Find where the given text appears and provide that cell's center as (X, Y) coordinate. 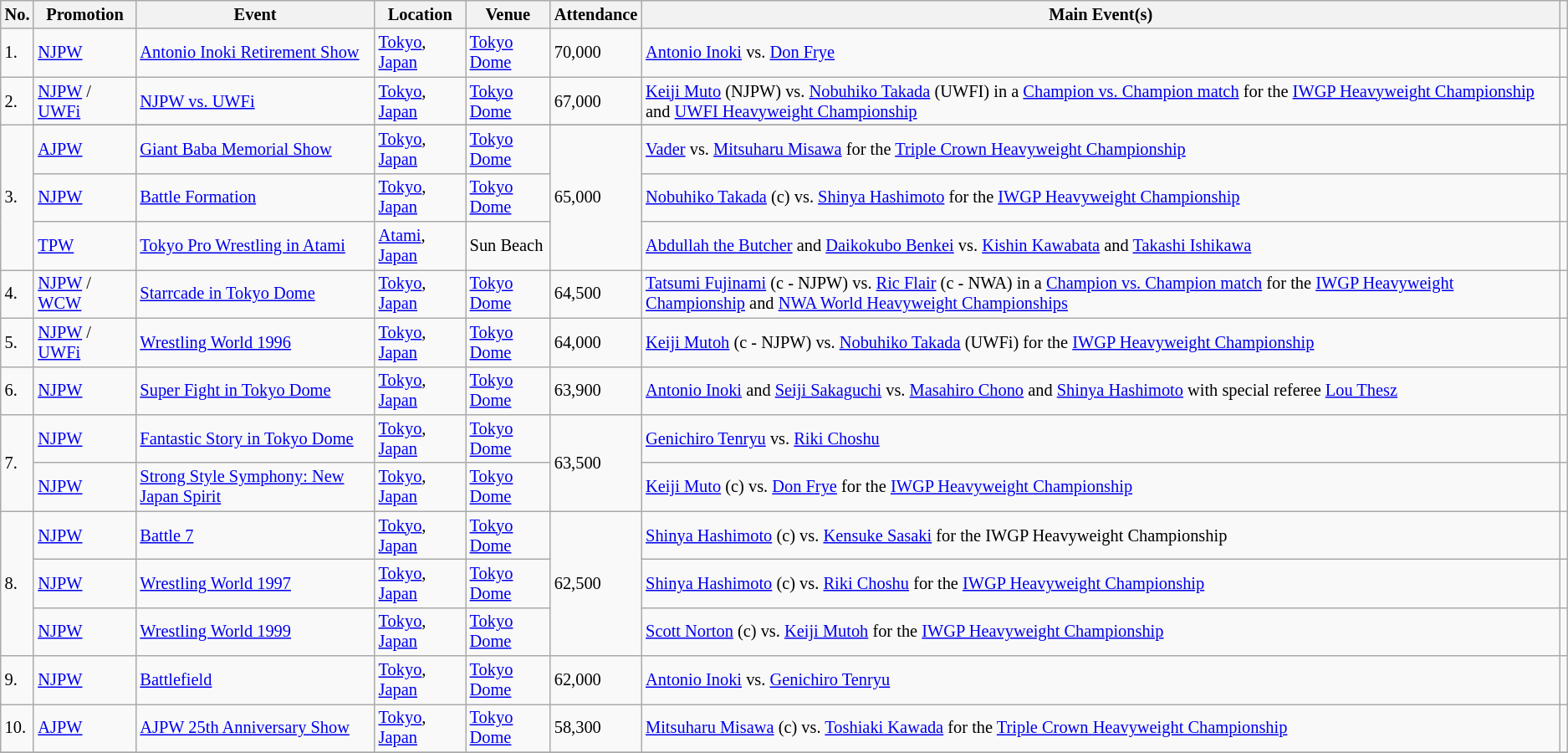
Shinya Hashimoto (c) vs. Kensuke Sasaki for the IWGP Heavyweight Championship (1101, 535)
Sun Beach (508, 246)
Battlefield (256, 680)
Wrestling World 1999 (256, 632)
63,900 (595, 391)
Fantastic Story in Tokyo Dome (256, 438)
8. (18, 584)
Attendance (595, 14)
3. (18, 197)
64,500 (595, 294)
58,300 (595, 728)
1. (18, 53)
Keiji Muto (c) vs. Don Frye for the IWGP Heavyweight Championship (1101, 487)
Atami, Japan (420, 246)
Battle Formation (256, 197)
Super Fight in Tokyo Dome (256, 391)
4. (18, 294)
Venue (508, 14)
Battle 7 (256, 535)
Antonio Inoki Retirement Show (256, 53)
NJPW / WCW (84, 294)
Giant Baba Memorial Show (256, 149)
Shinya Hashimoto (c) vs. Riki Choshu for the IWGP Heavyweight Championship (1101, 583)
Keiji Mutoh (c - NJPW) vs. Nobuhiko Takada (UWFi) for the IWGP Heavyweight Championship (1101, 342)
Event (256, 14)
62,000 (595, 680)
Wrestling World 1996 (256, 342)
Location (420, 14)
7. (18, 462)
63,500 (595, 462)
9. (18, 680)
Starrcade in Tokyo Dome (256, 294)
5. (18, 342)
Nobuhiko Takada (c) vs. Shinya Hashimoto for the IWGP Heavyweight Championship (1101, 197)
65,000 (595, 197)
70,000 (595, 53)
Antonio Inoki vs. Don Frye (1101, 53)
Genichiro Tenryu vs. Riki Choshu (1101, 438)
NJPW vs. UWFi (256, 101)
Antonio Inoki and Seiji Sakaguchi vs. Masahiro Chono and Shinya Hashimoto with special referee Lou Thesz (1101, 391)
10. (18, 728)
Vader vs. Mitsuharu Misawa for the Triple Crown Heavyweight Championship (1101, 149)
No. (18, 14)
2. (18, 101)
6. (18, 391)
Antonio Inoki vs. Genichiro Tenryu (1101, 680)
Scott Norton (c) vs. Keiji Mutoh for the IWGP Heavyweight Championship (1101, 632)
Strong Style Symphony: New Japan Spirit (256, 487)
Tokyo Pro Wrestling in Atami (256, 246)
Abdullah the Butcher and Daikokubo Benkei vs. Kishin Kawabata and Takashi Ishikawa (1101, 246)
64,000 (595, 342)
AJPW 25th Anniversary Show (256, 728)
Promotion (84, 14)
Mitsuharu Misawa (c) vs. Toshiaki Kawada for the Triple Crown Heavyweight Championship (1101, 728)
TPW (84, 246)
67,000 (595, 101)
Keiji Muto (NJPW) vs. Nobuhiko Takada (UWFI) in a Champion vs. Champion match for the IWGP Heavyweight Championship and UWFI Heavyweight Championship (1101, 101)
62,500 (595, 584)
Main Event(s) (1101, 14)
Wrestling World 1997 (256, 583)
